For the text-containing cell, return its midpoint in [X, Y] coordinate format. 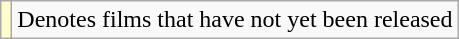
Denotes films that have not yet been released [235, 20]
